Identify which cell holds the provided text, then report its (x, y) central coordinate. 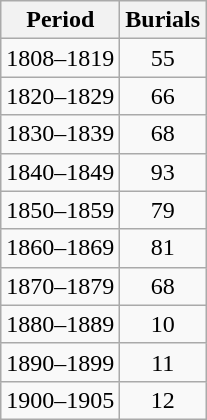
1860–1869 (60, 248)
1808–1819 (60, 58)
66 (163, 96)
1890–1899 (60, 362)
Period (60, 20)
12 (163, 400)
10 (163, 324)
1880–1889 (60, 324)
Burials (163, 20)
81 (163, 248)
1850–1859 (60, 210)
1840–1849 (60, 172)
1870–1879 (60, 286)
11 (163, 362)
55 (163, 58)
93 (163, 172)
1900–1905 (60, 400)
1820–1829 (60, 96)
1830–1839 (60, 134)
79 (163, 210)
